Capture the cell that displays the provided text and extract its [x, y] central coordinate. 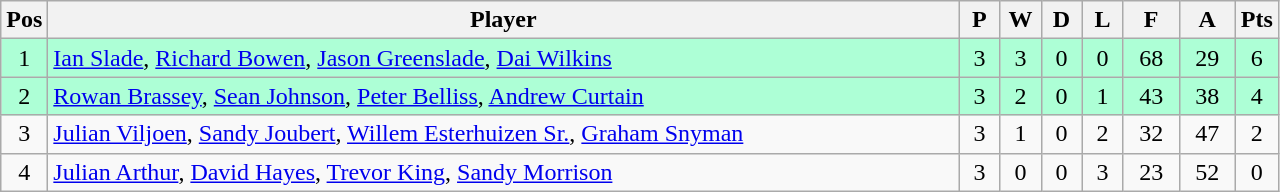
23 [1151, 172]
Julian Viljoen, Sandy Joubert, Willem Esterhuizen Sr., Graham Snyman [504, 134]
Player [504, 20]
D [1062, 20]
L [1102, 20]
68 [1151, 58]
Julian Arthur, David Hayes, Trevor King, Sandy Morrison [504, 172]
47 [1207, 134]
P [980, 20]
A [1207, 20]
F [1151, 20]
6 [1256, 58]
Pts [1256, 20]
52 [1207, 172]
Ian Slade, Richard Bowen, Jason Greenslade, Dai Wilkins [504, 58]
43 [1151, 96]
Rowan Brassey, Sean Johnson, Peter Belliss, Andrew Curtain [504, 96]
29 [1207, 58]
Pos [24, 20]
W [1020, 20]
38 [1207, 96]
32 [1151, 134]
